Pinpoint the cell where the given text exists, returning its [X, Y] midpoint coordinate. 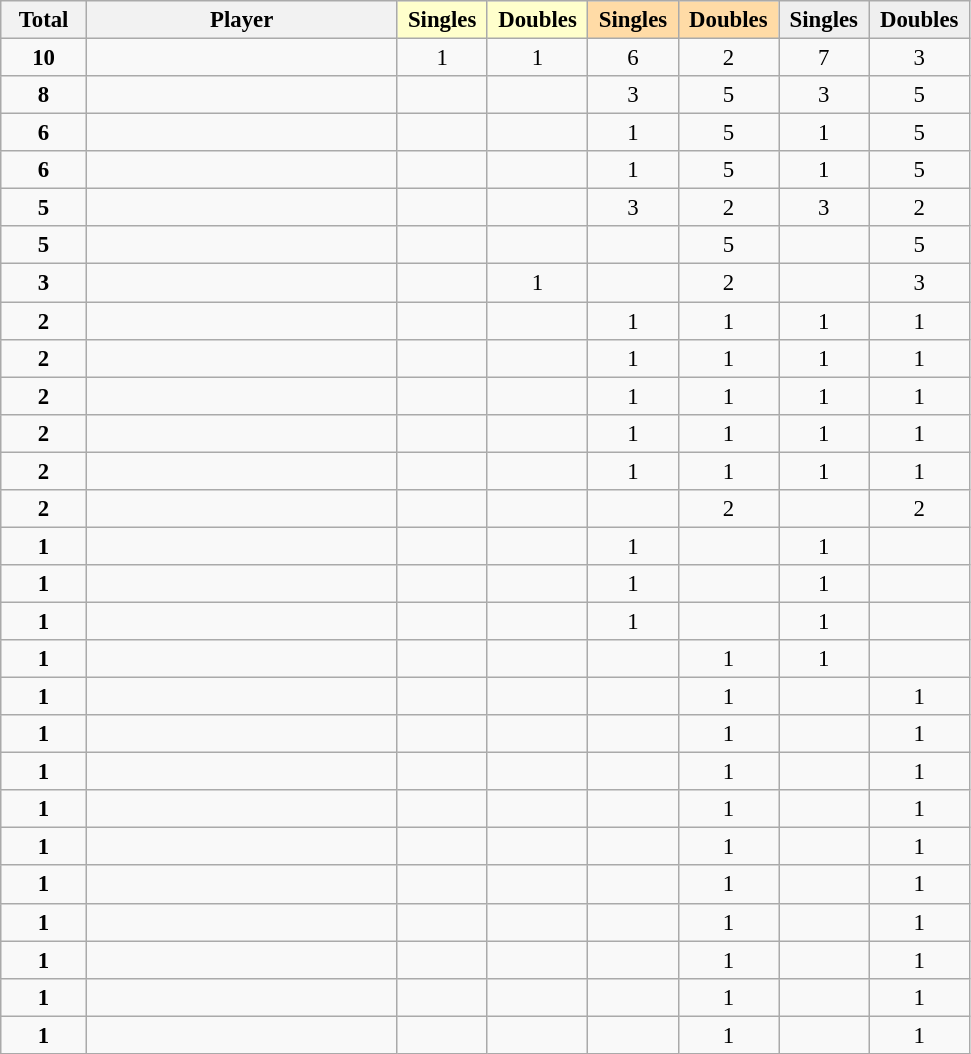
Player [242, 20]
10 [44, 58]
8 [44, 95]
7 [824, 58]
Total [44, 20]
